Capture the cell that displays the provided text and extract its (x, y) central coordinate. 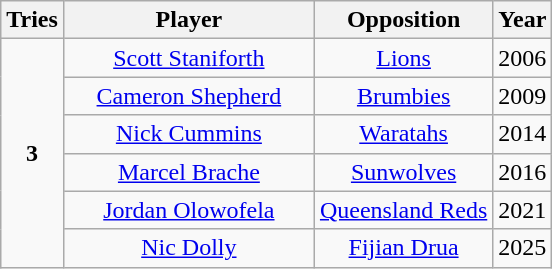
Queensland Reds (403, 210)
Year (522, 20)
Waratahs (403, 134)
2025 (522, 248)
Marcel Brache (188, 172)
Brumbies (403, 96)
2009 (522, 96)
Player (188, 20)
Scott Staniforth (188, 58)
Cameron Shepherd (188, 96)
2006 (522, 58)
Opposition (403, 20)
Sunwolves (403, 172)
Nick Cummins (188, 134)
Tries (32, 20)
Fijian Drua (403, 248)
Jordan Olowofela (188, 210)
Nic Dolly (188, 248)
2016 (522, 172)
Lions (403, 58)
2014 (522, 134)
3 (32, 153)
2021 (522, 210)
